Provide the (x, y) coordinate of the cell's center where the given text is located.  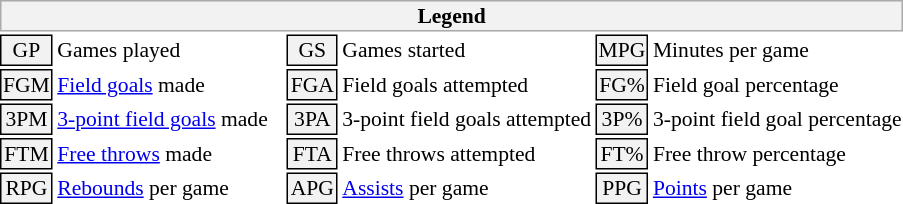
APG (312, 188)
Legend (452, 16)
FTM (26, 154)
GS (312, 50)
Games started (467, 50)
3PA (312, 120)
Free throws attempted (467, 154)
FG% (622, 85)
RPG (26, 188)
GP (26, 50)
FGM (26, 85)
3-point field goals attempted (467, 120)
Field goal percentage (777, 85)
FT% (622, 154)
MPG (622, 50)
3-point field goal percentage (777, 120)
Rebounds per game (170, 188)
FGA (312, 85)
Field goals made (170, 85)
PPG (622, 188)
FTA (312, 154)
Free throws made (170, 154)
3-point field goals made (170, 120)
3P% (622, 120)
Points per game (777, 188)
Assists per game (467, 188)
3PM (26, 120)
Games played (170, 50)
Minutes per game (777, 50)
Field goals attempted (467, 85)
Free throw percentage (777, 154)
